Pinpoint the cell where the given text exists, returning its [X, Y] midpoint coordinate. 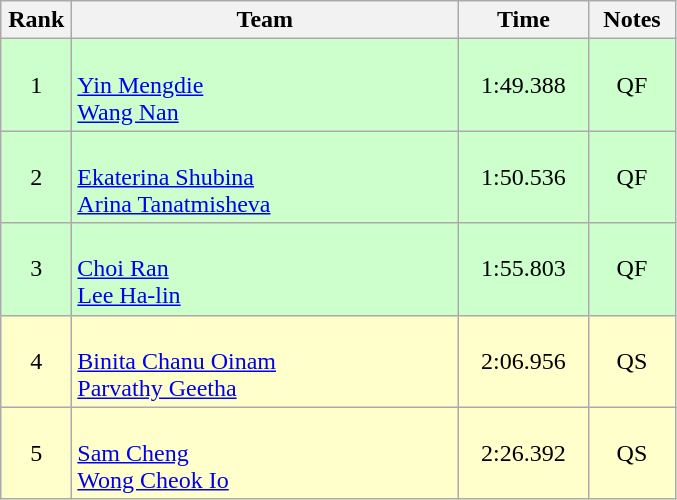
3 [36, 269]
Ekaterina ShubinaArina Tanatmisheva [265, 177]
Team [265, 20]
2 [36, 177]
Time [524, 20]
1:50.536 [524, 177]
1 [36, 85]
Yin MengdieWang Nan [265, 85]
1:55.803 [524, 269]
Sam ChengWong Cheok Io [265, 453]
2:06.956 [524, 361]
1:49.388 [524, 85]
2:26.392 [524, 453]
5 [36, 453]
Notes [632, 20]
4 [36, 361]
Binita Chanu OinamParvathy Geetha [265, 361]
Rank [36, 20]
Choi RanLee Ha-lin [265, 269]
